Return (X, Y) of the center of cell containing provided text 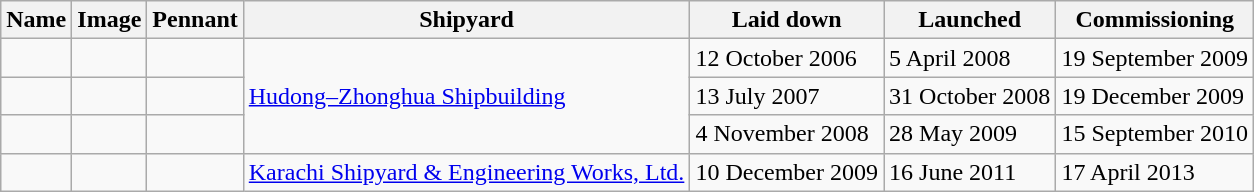
10 December 2009 (787, 172)
Hudong–Zhonghua Shipbuilding (466, 96)
13 July 2007 (787, 96)
17 April 2013 (1155, 172)
Launched (970, 20)
15 September 2010 (1155, 134)
Shipyard (466, 20)
12 October 2006 (787, 58)
Name (36, 20)
28 May 2009 (970, 134)
4 November 2008 (787, 134)
Image (110, 20)
19 December 2009 (1155, 96)
Karachi Shipyard & Engineering Works, Ltd. (466, 172)
Laid down (787, 20)
31 October 2008 (970, 96)
16 June 2011 (970, 172)
Pennant (195, 20)
19 September 2009 (1155, 58)
5 April 2008 (970, 58)
Commissioning (1155, 20)
